Search for the cell housing the specified text and yield its [X, Y] center coordinate. 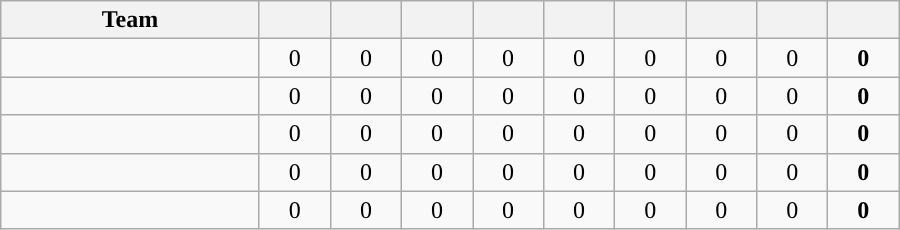
Team [130, 20]
